Extract the (x, y) coordinate from the center of the cell holding the provided text.  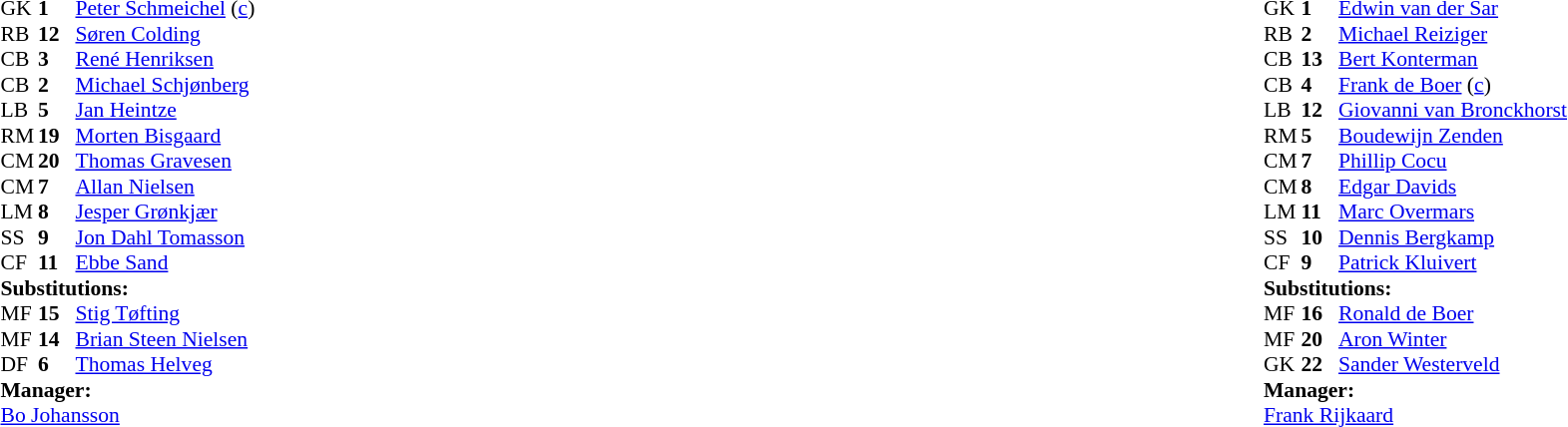
16 (1319, 314)
GK (1283, 364)
Jon Dahl Tomasson (166, 237)
19 (57, 136)
DF (19, 364)
14 (57, 339)
Jesper Grønkjær (166, 213)
Brian Steen Nielsen (166, 339)
Morten Bisgaard (166, 136)
Patrick Kluivert (1453, 262)
10 (1319, 237)
Sander Westerveld (1453, 364)
Frank de Boer (c) (1453, 85)
4 (1319, 85)
22 (1319, 364)
6 (57, 364)
Giovanni van Bronckhorst (1453, 111)
Boudewijn Zenden (1453, 136)
Michael Schjønberg (166, 85)
Ebbe Sand (166, 262)
Allan Nielsen (166, 187)
Ronald de Boer (1453, 314)
Edgar Davids (1453, 187)
Thomas Helveg (166, 364)
Dennis Bergkamp (1453, 237)
Aron Winter (1453, 339)
Søren Colding (166, 34)
Thomas Gravesen (166, 161)
15 (57, 314)
13 (1319, 59)
Stig Tøfting (166, 314)
Jan Heintze (166, 111)
Bert Konterman (1453, 59)
Phillip Cocu (1453, 161)
3 (57, 59)
Marc Overmars (1453, 213)
René Henriksen (166, 59)
Michael Reiziger (1453, 34)
